Provide the [x, y] coordinate of the cell's center where the given text is located.  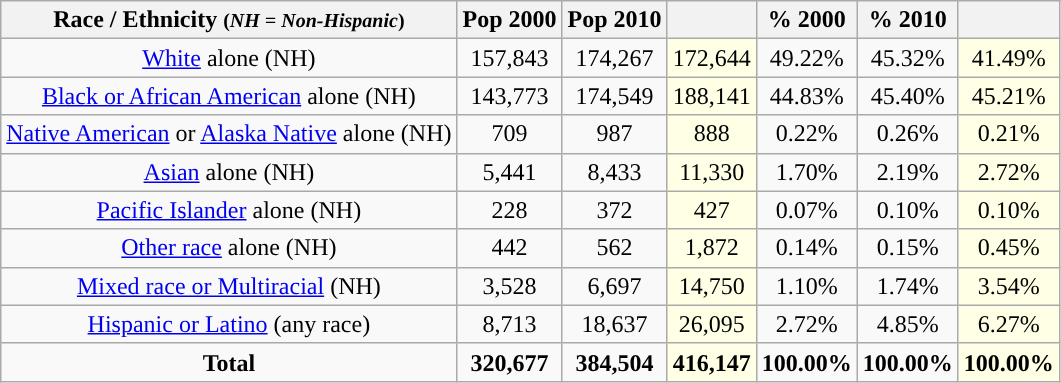
416,147 [712, 362]
% 2000 [806, 20]
0.22% [806, 134]
1.74% [908, 286]
0.21% [1008, 134]
Hispanic or Latino (any race) [229, 324]
18,637 [614, 324]
Other race alone (NH) [229, 248]
45.32% [908, 58]
Asian alone (NH) [229, 172]
709 [510, 134]
14,750 [712, 286]
384,504 [614, 362]
1.10% [806, 286]
Race / Ethnicity (NH = Non-Hispanic) [229, 20]
5,441 [510, 172]
Total [229, 362]
8,713 [510, 324]
45.40% [908, 96]
143,773 [510, 96]
174,267 [614, 58]
0.26% [908, 134]
188,141 [712, 96]
427 [712, 210]
45.21% [1008, 96]
1.70% [806, 172]
44.83% [806, 96]
987 [614, 134]
228 [510, 210]
8,433 [614, 172]
888 [712, 134]
White alone (NH) [229, 58]
Black or African American alone (NH) [229, 96]
320,677 [510, 362]
442 [510, 248]
Pacific Islander alone (NH) [229, 210]
0.45% [1008, 248]
2.19% [908, 172]
11,330 [712, 172]
49.22% [806, 58]
562 [614, 248]
6,697 [614, 286]
0.07% [806, 210]
26,095 [712, 324]
Native American or Alaska Native alone (NH) [229, 134]
Pop 2000 [510, 20]
172,644 [712, 58]
6.27% [1008, 324]
% 2010 [908, 20]
3.54% [1008, 286]
372 [614, 210]
174,549 [614, 96]
3,528 [510, 286]
4.85% [908, 324]
1,872 [712, 248]
41.49% [1008, 58]
0.15% [908, 248]
Mixed race or Multiracial (NH) [229, 286]
157,843 [510, 58]
Pop 2010 [614, 20]
0.14% [806, 248]
